Scan for the cell matching the given text and deliver its (X, Y) coordinate at center. 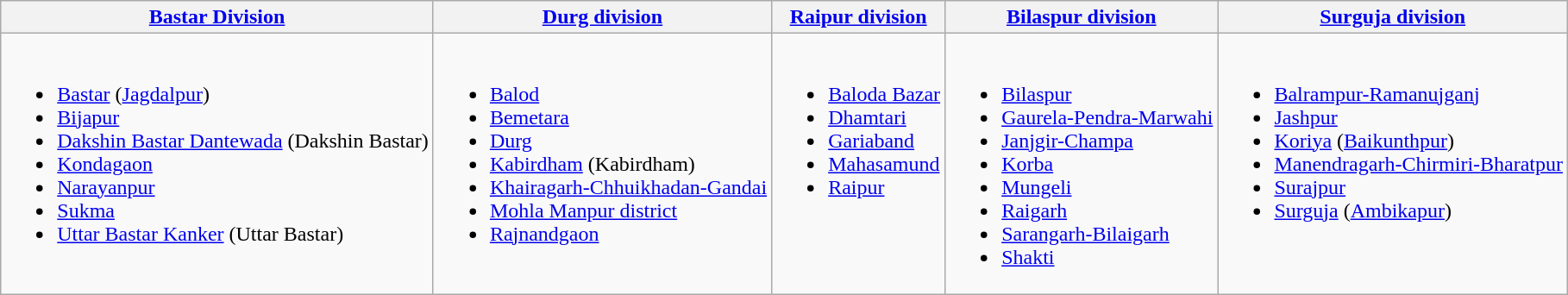
Balrampur-RamanujganjJashpurKoriya (Baikunthpur)Manendragarh-Chirmiri-BharatpurSurajpurSurguja (Ambikapur) (1393, 164)
Bastar Division (217, 17)
Surguja division (1393, 17)
BilaspurGaurela-Pendra-MarwahiJanjgir-ChampaKorbaMungeliRaigarhSarangarh-BilaigarhShakti (1082, 164)
Baloda BazarDhamtariGariabandMahasamundRaipur (859, 164)
Bilaspur division (1082, 17)
Raipur division (859, 17)
Durg division (602, 17)
BalodBemetaraDurgKabirdham (Kabirdham)Khairagarh-Chhuikhadan-GandaiMohla Manpur districtRajnandgaon (602, 164)
Bastar (Jagdalpur)BijapurDakshin Bastar Dantewada (Dakshin Bastar)KondagaonNarayanpurSukmaUttar Bastar Kanker (Uttar Bastar) (217, 164)
